Determine the [x, y] coordinate at the center of the cell enclosing the given text.  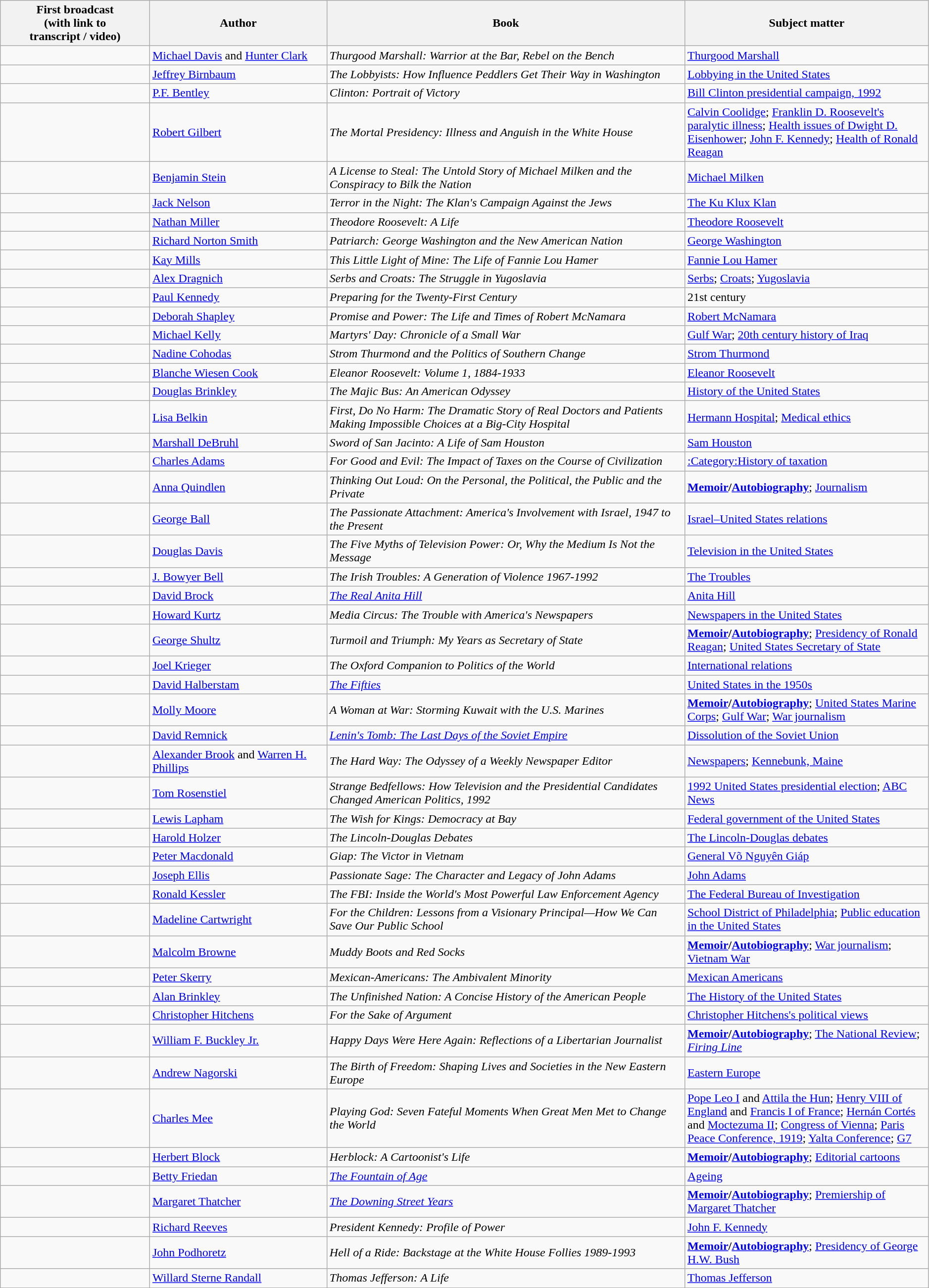
Peter Skerry [238, 977]
Sword of San Jacinto: A Life of Sam Houston [506, 443]
Thinking Out Loud: On the Personal, the Political, the Public and the Private [506, 487]
The Oxford Companion to Politics of the World [506, 665]
Jack Nelson [238, 203]
David Remnick [238, 736]
Playing God: Seven Fateful Moments When Great Men Met to Change the World [506, 1119]
Herblock: A Cartoonist's Life [506, 1157]
Hell of a Ride: Backstage at the White House Follies 1989-1993 [506, 1252]
The Unfinished Nation: A Concise History of the American People [506, 996]
Alan Brinkley [238, 996]
Strange Bedfellows: How Television and the Presidential Candidates Changed American Politics, 1992 [506, 793]
Alex Dragnich [238, 278]
History of the United States [807, 392]
First broadcast(with link totranscript / video) [75, 23]
George Shultz [238, 640]
The Birth of Freedom: Shaping Lives and Societies in the New Eastern Europe [506, 1072]
Willard Sterne Randall [238, 1278]
Preparing for the Twenty-First Century [506, 297]
Memoir/Autobiography; Journalism [807, 487]
David Halberstam [238, 685]
Michael Davis and Hunter Clark [238, 55]
Eleanor Roosevelt [807, 373]
This Little Light of Mine: The Life of Fannie Lou Hamer [506, 259]
Joseph Ellis [238, 875]
The Irish Troubles: A Generation of Violence 1967-1992 [506, 577]
The History of the United States [807, 996]
The Fountain of Age [506, 1176]
Richard Reeves [238, 1227]
Theodore Roosevelt [807, 222]
The Lincoln-Douglas debates [807, 838]
Lobbying in the United States [807, 74]
George Washington [807, 241]
Giap: The Victor in Vietnam [506, 856]
Benjamin Stein [238, 177]
Memoir/Autobiography; Presidency of Ronald Reagan; United States Secretary of State [807, 640]
The Lincoln-Douglas Debates [506, 838]
Promise and Power: The Life and Times of Robert McNamara [506, 316]
The Wish for Kings: Democracy at Bay [506, 819]
Douglas Brinkley [238, 392]
The Mortal Presidency: Illness and Anguish in the White House [506, 132]
Fannie Lou Hamer [807, 259]
Memoir/Autobiography; The National Review; Firing Line [807, 1040]
Kay Mills [238, 259]
First, Do No Harm: The Dramatic Story of Real Doctors and Patients Making Impossible Choices at a Big-City Hospital [506, 417]
Robert McNamara [807, 316]
Memoir/Autobiography; Presidency of George H.W. Bush [807, 1252]
Charles Adams [238, 461]
Malcolm Browne [238, 951]
Lewis Lapham [238, 819]
Eastern Europe [807, 1072]
Ageing [807, 1176]
The Downing Street Years [506, 1202]
Eleanor Roosevelt: Volume 1, 1884-1933 [506, 373]
Turmoil and Triumph: My Years as Secretary of State [506, 640]
Herbert Block [238, 1157]
Israel–United States relations [807, 519]
Michael Kelly [238, 335]
Betty Friedan [238, 1176]
The Hard Way: The Odyssey of a Weekly Newspaper Editor [506, 761]
Memoir/Autobiography; War journalism; Vietnam War [807, 951]
Serbs; Croats; Yugoslavia [807, 278]
Author [238, 23]
Thomas Jefferson [807, 1278]
Bill Clinton presidential campaign, 1992 [807, 93]
The Passionate Attachment: America's Involvement with Israel, 1947 to the Present [506, 519]
Hermann Hospital; Medical ethics [807, 417]
A License to Steal: The Untold Story of Michael Milken and the Conspiracy to Bilk the Nation [506, 177]
John Adams [807, 875]
Peter Macdonald [238, 856]
The FBI: Inside the World's Most Powerful Law Enforcement Agency [506, 894]
Lisa Belkin [238, 417]
International relations [807, 665]
Robert Gilbert [238, 132]
Thomas Jefferson: A Life [506, 1278]
Deborah Shapley [238, 316]
John F. Kennedy [807, 1227]
For Good and Evil: The Impact of Taxes on the Course of Civilization [506, 461]
Charles Mee [238, 1119]
Nadine Cohodas [238, 354]
Calvin Coolidge; Franklin D. Roosevelt's paralytic illness; Health issues of Dwight D. Eisenhower; John F. Kennedy; Health of Ronald Reagan [807, 132]
George Ball [238, 519]
1992 United States presidential election; ABC News [807, 793]
Television in the United States [807, 551]
The Real Anita Hill [506, 595]
Richard Norton Smith [238, 241]
For the Sake of Argument [506, 1015]
The Ku Klux Klan [807, 203]
The Majic Bus: An American Odyssey [506, 392]
The Lobbyists: How Influence Peddlers Get Their Way in Washington [506, 74]
Strom Thurmond and the Politics of Southern Change [506, 354]
Joel Krieger [238, 665]
Federal government of the United States [807, 819]
Thurgood Marshall [807, 55]
Michael Milken [807, 177]
Paul Kennedy [238, 297]
For the Children: Lessons from a Visionary Principal—How We Can Save Our Public School [506, 920]
Douglas Davis [238, 551]
Tom Rosenstiel [238, 793]
Anna Quindlen [238, 487]
Madeline Cartwright [238, 920]
The Troubles [807, 577]
President Kennedy: Profile of Power [506, 1227]
Gulf War; 20th century history of Iraq [807, 335]
Clinton: Portrait of Victory [506, 93]
William F. Buckley Jr. [238, 1040]
The Five Myths of Television Power: Or, Why the Medium Is Not the Message [506, 551]
Anita Hill [807, 595]
Christopher Hitchens [238, 1015]
A Woman at War: Storming Kuwait with the U.S. Marines [506, 710]
The Federal Bureau of Investigation [807, 894]
Media Circus: The Trouble with America's Newspapers [506, 614]
Patriarch: George Washington and the New American Nation [506, 241]
Memoir/Autobiography; Premiership of Margaret Thatcher [807, 1202]
Lenin's Tomb: The Last Days of the Soviet Empire [506, 736]
Newspapers in the United States [807, 614]
Sam Houston [807, 443]
Margaret Thatcher [238, 1202]
Blanche Wiesen Cook [238, 373]
Molly Moore [238, 710]
John Podhoretz [238, 1252]
J. Bowyer Bell [238, 577]
Martyrs' Day: Chronicle of a Small War [506, 335]
Nathan Miller [238, 222]
David Brock [238, 595]
Theodore Roosevelt: A Life [506, 222]
Strom Thurmond [807, 354]
Newspapers; Kennebunk, Maine [807, 761]
Alexander Brook and Warren H. Phillips [238, 761]
The Fifties [506, 685]
Marshall DeBruhl [238, 443]
Mexican Americans [807, 977]
Christopher Hitchens's political views [807, 1015]
Serbs and Croats: The Struggle in Yugoslavia [506, 278]
Dissolution of the Soviet Union [807, 736]
School District of Philadelphia; Public education in the United States [807, 920]
Ronald Kessler [238, 894]
General Võ Nguyên Giáp [807, 856]
Mexican-Americans: The Ambivalent Minority [506, 977]
Memoir/Autobiography; United States Marine Corps; Gulf War; War journalism [807, 710]
Subject matter [807, 23]
21st century [807, 297]
Terror in the Night: The Klan's Campaign Against the Jews [506, 203]
Andrew Nagorski [238, 1072]
United States in the 1950s [807, 685]
Book [506, 23]
Jeffrey Birnbaum [238, 74]
Muddy Boots and Red Socks [506, 951]
Thurgood Marshall: Warrior at the Bar, Rebel on the Bench [506, 55]
:Category:History of taxation [807, 461]
Happy Days Were Here Again: Reflections of a Libertarian Journalist [506, 1040]
Passionate Sage: The Character and Legacy of John Adams [506, 875]
Howard Kurtz [238, 614]
Memoir/Autobiography; Editorial cartoons [807, 1157]
Harold Holzer [238, 838]
P.F. Bentley [238, 93]
